Determine the [X, Y] coordinate at the center of the cell enclosing the given text.  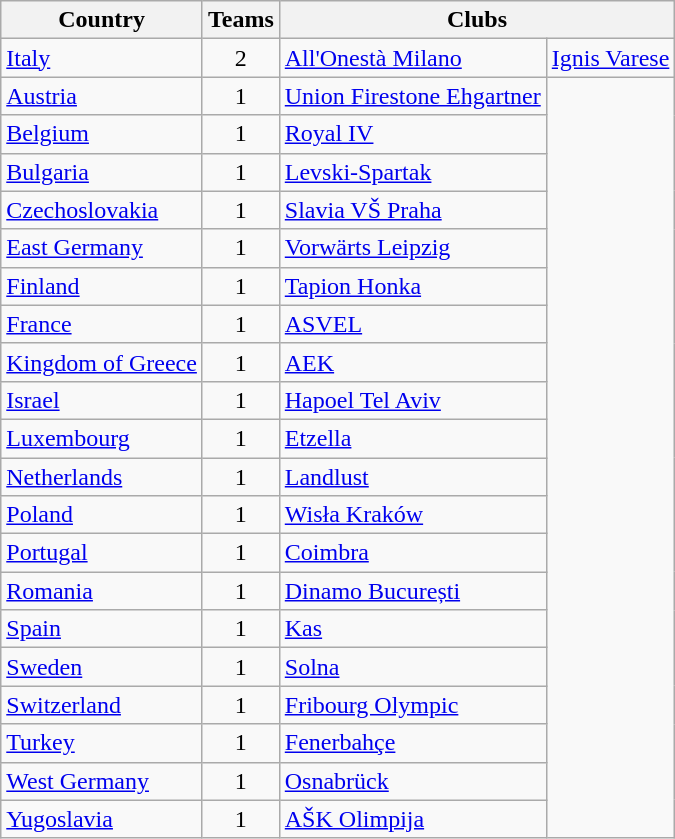
Spain [102, 629]
Austria [102, 96]
Wisła Kraków [412, 515]
Osnabrück [412, 781]
Etzella [412, 438]
Turkey [102, 743]
2 [240, 58]
Clubs [477, 20]
All'Onestà Milano [412, 58]
Netherlands [102, 477]
Sweden [102, 667]
Ignis Varese [610, 58]
Yugoslavia [102, 819]
Royal IV [412, 134]
Vorwärts Leipzig [412, 248]
Levski-Spartak [412, 172]
Landlust [412, 477]
AEK [412, 362]
Italy [102, 58]
Hapoel Tel Aviv [412, 400]
Tapion Honka [412, 286]
Union Firestone Ehgartner [412, 96]
Kingdom of Greece [102, 362]
Kas [412, 629]
Coimbra [412, 553]
AŠK Olimpija [412, 819]
Fenerbahçe [412, 743]
Luxembourg [102, 438]
Portugal [102, 553]
West Germany [102, 781]
Fribourg Olympic [412, 705]
Country [102, 20]
Switzerland [102, 705]
ASVEL [412, 324]
Teams [240, 20]
Slavia VŠ Praha [412, 210]
France [102, 324]
Poland [102, 515]
Finland [102, 286]
East Germany [102, 248]
Israel [102, 400]
Bulgaria [102, 172]
Belgium [102, 134]
Romania [102, 591]
Czechoslovakia [102, 210]
Solna [412, 667]
Dinamo București [412, 591]
